Find where the given text appears and provide that cell's center as [x, y] coordinate. 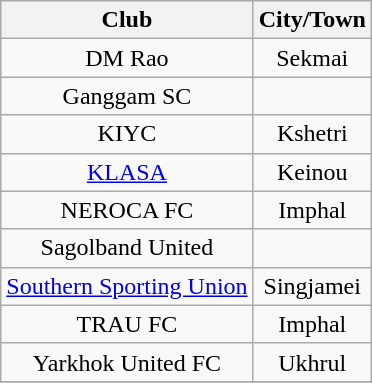
KIYC [127, 134]
Southern Sporting Union [127, 286]
Club [127, 20]
KLASA [127, 172]
City/Town [312, 20]
Yarkhok United FC [127, 362]
Sagolband United [127, 248]
TRAU FC [127, 324]
DM Rao [127, 58]
Sekmai [312, 58]
Ukhrul [312, 362]
Singjamei [312, 286]
NEROCA FC [127, 210]
Keinou [312, 172]
Ganggam SC [127, 96]
Kshetri [312, 134]
